Extract the [X, Y] coordinate from the center of the cell holding the provided text.  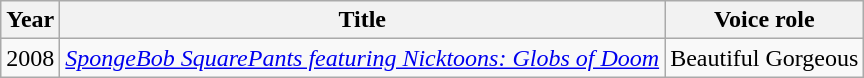
Voice role [764, 20]
Title [362, 20]
Year [30, 20]
Beautiful Gorgeous [764, 58]
SpongeBob SquarePants featuring Nicktoons: Globs of Doom [362, 58]
2008 [30, 58]
